Determine the [x, y] coordinate at the center of the cell enclosing the given text.  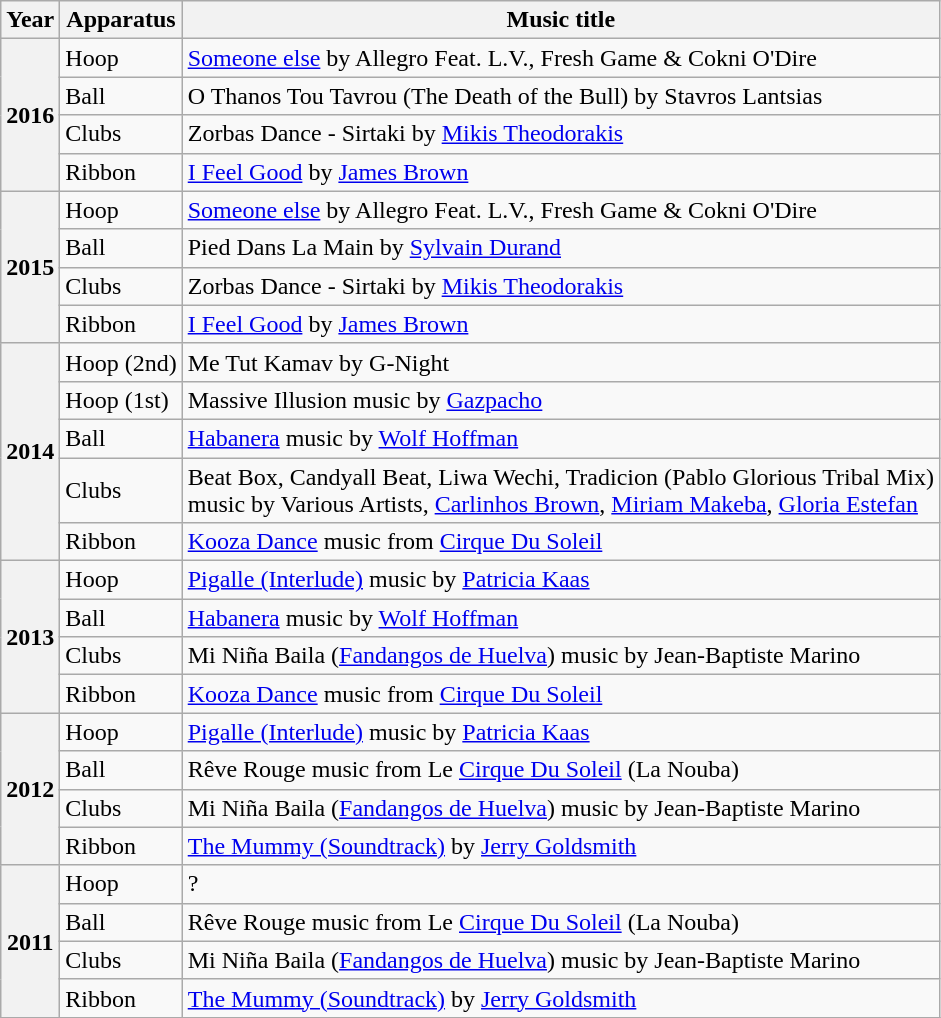
Apparatus [121, 20]
Hoop (2nd) [121, 362]
Massive Illusion music by Gazpacho [560, 400]
2011 [30, 941]
2013 [30, 637]
? [560, 884]
Music title [560, 20]
2012 [30, 789]
2016 [30, 115]
2014 [30, 452]
O Thanos Tou Tavrou (The Death of the Bull) by Stavros Lantsias [560, 96]
Me Tut Kamav by G-Night [560, 362]
Beat Box, Candyall Beat, Liwa Wechi, Tradicion (Pablo Glorious Tribal Mix)music by Various Artists, Carlinhos Brown, Miriam Makeba, Gloria Estefan [560, 490]
2015 [30, 267]
Year [30, 20]
Pied Dans La Main by Sylvain Durand [560, 248]
Hoop (1st) [121, 400]
